Find where the given text appears and provide that cell's center as [x, y] coordinate. 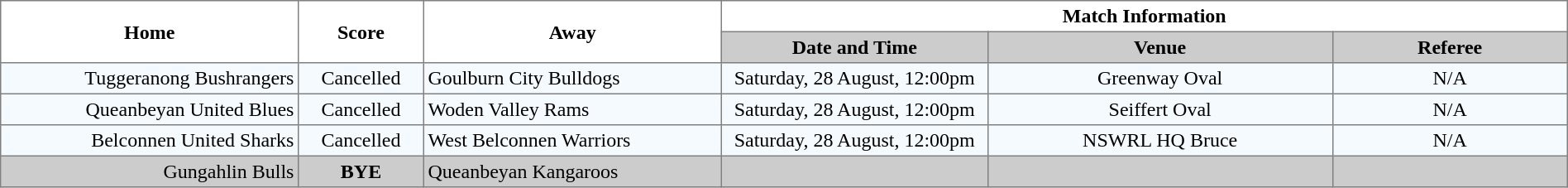
Away [572, 31]
Queanbeyan United Blues [150, 109]
Goulburn City Bulldogs [572, 79]
Queanbeyan Kangaroos [572, 171]
Seiffert Oval [1159, 109]
Woden Valley Rams [572, 109]
Tuggeranong Bushrangers [150, 79]
West Belconnen Warriors [572, 141]
Score [361, 31]
NSWRL HQ Bruce [1159, 141]
Venue [1159, 47]
Greenway Oval [1159, 79]
Home [150, 31]
BYE [361, 171]
Date and Time [854, 47]
Gungahlin Bulls [150, 171]
Belconnen United Sharks [150, 141]
Referee [1450, 47]
Match Information [1145, 17]
